Identify which cell holds the provided text, then report its [x, y] central coordinate. 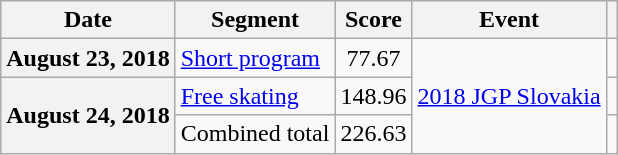
August 24, 2018 [88, 115]
Free skating [255, 96]
226.63 [374, 134]
Segment [255, 20]
Score [374, 20]
2018 JGP Slovakia [509, 96]
Event [509, 20]
Date [88, 20]
Short program [255, 58]
Combined total [255, 134]
148.96 [374, 96]
77.67 [374, 58]
August 23, 2018 [88, 58]
